Extract the (X, Y) coordinate from the center of the cell holding the provided text.  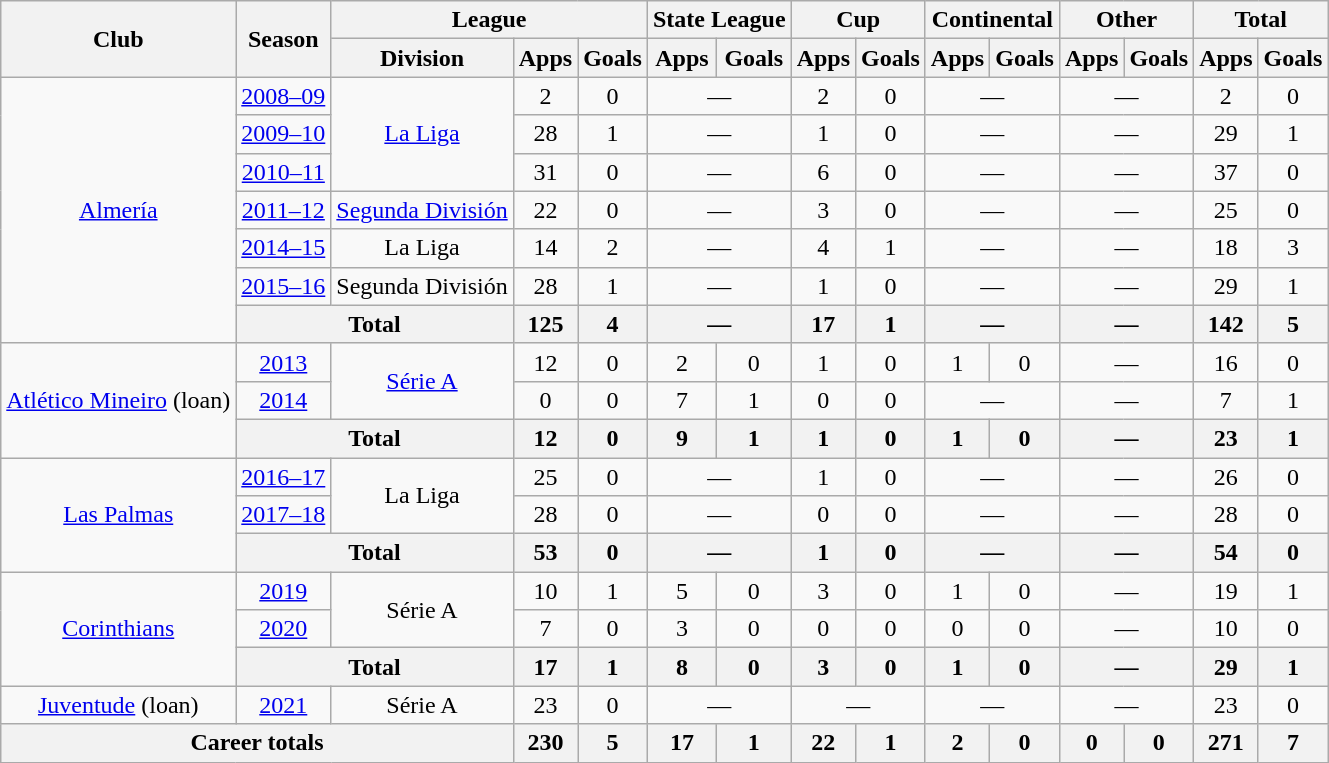
Las Palmas (118, 515)
Atlético Mineiro (loan) (118, 400)
31 (545, 172)
26 (1226, 477)
Division (422, 58)
37 (1226, 172)
2014 (284, 400)
6 (823, 172)
14 (545, 248)
54 (1226, 553)
League (490, 20)
142 (1226, 324)
Cup (858, 20)
8 (682, 667)
Continental (992, 20)
19 (1226, 591)
16 (1226, 362)
271 (1226, 743)
2020 (284, 629)
2015–16 (284, 286)
Juventude (loan) (118, 705)
18 (1226, 248)
Career totals (257, 743)
Corinthians (118, 629)
Almería (118, 210)
2014–15 (284, 248)
9 (682, 438)
2008–09 (284, 96)
125 (545, 324)
2019 (284, 591)
230 (545, 743)
Club (118, 39)
2016–17 (284, 477)
2013 (284, 362)
2017–18 (284, 515)
2021 (284, 705)
2011–12 (284, 210)
State League (719, 20)
Season (284, 39)
2009–10 (284, 134)
53 (545, 553)
Other (1126, 20)
2010–11 (284, 172)
